Capture the cell that displays the provided text and extract its (x, y) central coordinate. 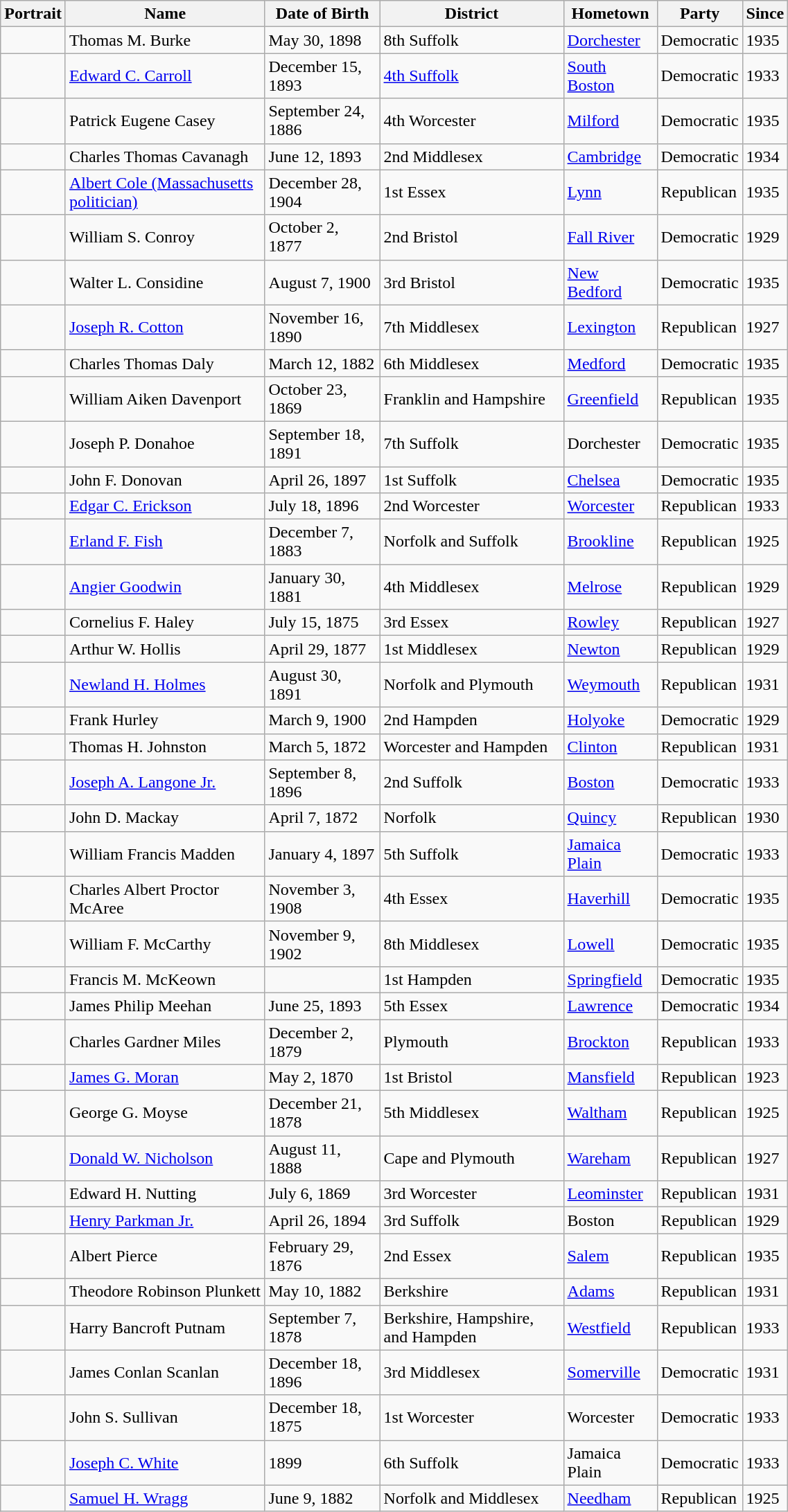
December 15, 1893 (322, 76)
Norfolk and Plymouth (471, 684)
December 18, 1896 (322, 1373)
4th Worcester (471, 121)
Somerville (610, 1373)
Melrose (610, 587)
4th Suffolk (471, 76)
July 15, 1875 (322, 623)
May 10, 1882 (322, 1292)
Cape and Plymouth (471, 1158)
Walter L. Considine (165, 283)
1st Worcester (471, 1417)
William F. McCarthy (165, 943)
Haverhill (610, 899)
Edward C. Carroll (165, 76)
1st Essex (471, 193)
8th Middlesex (471, 943)
Albert Pierce (165, 1256)
Donald W. Nicholson (165, 1158)
5th Suffolk (471, 853)
December 7, 1883 (322, 542)
South Boston (610, 76)
Arthur W. Hollis (165, 649)
August 11, 1888 (322, 1158)
October 2, 1877 (322, 237)
June 9, 1882 (322, 1498)
Norfolk (471, 818)
October 23, 1869 (322, 399)
1923 (765, 1078)
June 12, 1893 (322, 157)
Since (765, 14)
May 30, 1898 (322, 40)
Newton (610, 649)
Newland H. Holmes (165, 684)
Date of Birth (322, 14)
Norfolk and Suffolk (471, 542)
8th Suffolk (471, 40)
September 7, 1878 (322, 1327)
November 16, 1890 (322, 327)
Brookline (610, 542)
Charles Gardner Miles (165, 1042)
Greenfield (610, 399)
John D. Mackay (165, 818)
District (471, 14)
Francis M. McKeown (165, 979)
5th Middlesex (471, 1114)
George G. Moyse (165, 1114)
Brockton (610, 1042)
7th Middlesex (471, 327)
3rd Essex (471, 623)
Angier Goodwin (165, 587)
4th Middlesex (471, 587)
Joseph C. White (165, 1463)
March 5, 1872 (322, 747)
Chelsea (610, 480)
Leominster (610, 1194)
March 9, 1900 (322, 720)
James Philip Meehan (165, 1006)
Hometown (610, 14)
James G. Moran (165, 1078)
Fall River (610, 237)
Lynn (610, 193)
Portrait (33, 14)
September 8, 1896 (322, 783)
Berkshire (471, 1292)
Henry Parkman Jr. (165, 1220)
7th Suffolk (471, 443)
Plymouth (471, 1042)
2nd Hampden (471, 720)
Mansfield (610, 1078)
Thomas H. Johnston (165, 747)
Waltham (610, 1114)
2nd Suffolk (471, 783)
2nd Essex (471, 1256)
Quincy (610, 818)
John S. Sullivan (165, 1417)
Joseph R. Cotton (165, 327)
June 25, 1893 (322, 1006)
Holyoke (610, 720)
Joseph A. Langone Jr. (165, 783)
January 4, 1897 (322, 853)
February 29, 1876 (322, 1256)
Berkshire, Hampshire, and Hampden (471, 1327)
December 21, 1878 (322, 1114)
New Bedford (610, 283)
May 2, 1870 (322, 1078)
3rd Bristol (471, 283)
Thomas M. Burke (165, 40)
Norfolk and Middlesex (471, 1498)
Party (700, 14)
Weymouth (610, 684)
2nd Worcester (471, 506)
December 2, 1879 (322, 1042)
August 30, 1891 (322, 684)
Joseph P. Donahoe (165, 443)
Medford (610, 363)
2nd Bristol (471, 237)
James Conlan Scanlan (165, 1373)
Charles Thomas Daly (165, 363)
Clinton (610, 747)
July 6, 1869 (322, 1194)
Rowley (610, 623)
Charles Thomas Cavanagh (165, 157)
April 29, 1877 (322, 649)
March 12, 1882 (322, 363)
Milford (610, 121)
November 9, 1902 (322, 943)
July 18, 1896 (322, 506)
1st Bristol (471, 1078)
1899 (322, 1463)
1st Hampden (471, 979)
August 7, 1900 (322, 283)
William Aiken Davenport (165, 399)
April 26, 1894 (322, 1220)
November 3, 1908 (322, 899)
Lowell (610, 943)
1st Middlesex (471, 649)
Wareham (610, 1158)
Cornelius F. Haley (165, 623)
Harry Bancroft Putnam (165, 1327)
William S. Conroy (165, 237)
Salem (610, 1256)
2nd Middlesex (471, 157)
3rd Worcester (471, 1194)
Charles Albert Proctor McAree (165, 899)
Theodore Robinson Plunkett (165, 1292)
Samuel H. Wragg (165, 1498)
September 18, 1891 (322, 443)
6th Suffolk (471, 1463)
Adams (610, 1292)
Cambridge (610, 157)
Springfield (610, 979)
September 24, 1886 (322, 121)
6th Middlesex (471, 363)
Needham (610, 1498)
Lawrence (610, 1006)
William Francis Madden (165, 853)
Edward H. Nutting (165, 1194)
April 7, 1872 (322, 818)
3rd Suffolk (471, 1220)
Frank Hurley (165, 720)
4th Essex (471, 899)
Erland F. Fish (165, 542)
December 28, 1904 (322, 193)
1930 (765, 818)
Worcester and Hampden (471, 747)
Lexington (610, 327)
3rd Middlesex (471, 1373)
December 18, 1875 (322, 1417)
Albert Cole (Massachusetts politician) (165, 193)
January 30, 1881 (322, 587)
1st Suffolk (471, 480)
Name (165, 14)
5th Essex (471, 1006)
Patrick Eugene Casey (165, 121)
Franklin and Hampshire (471, 399)
Edgar C. Erickson (165, 506)
John F. Donovan (165, 480)
April 26, 1897 (322, 480)
Westfield (610, 1327)
